Search for the cell housing the specified text and yield its (X, Y) center coordinate. 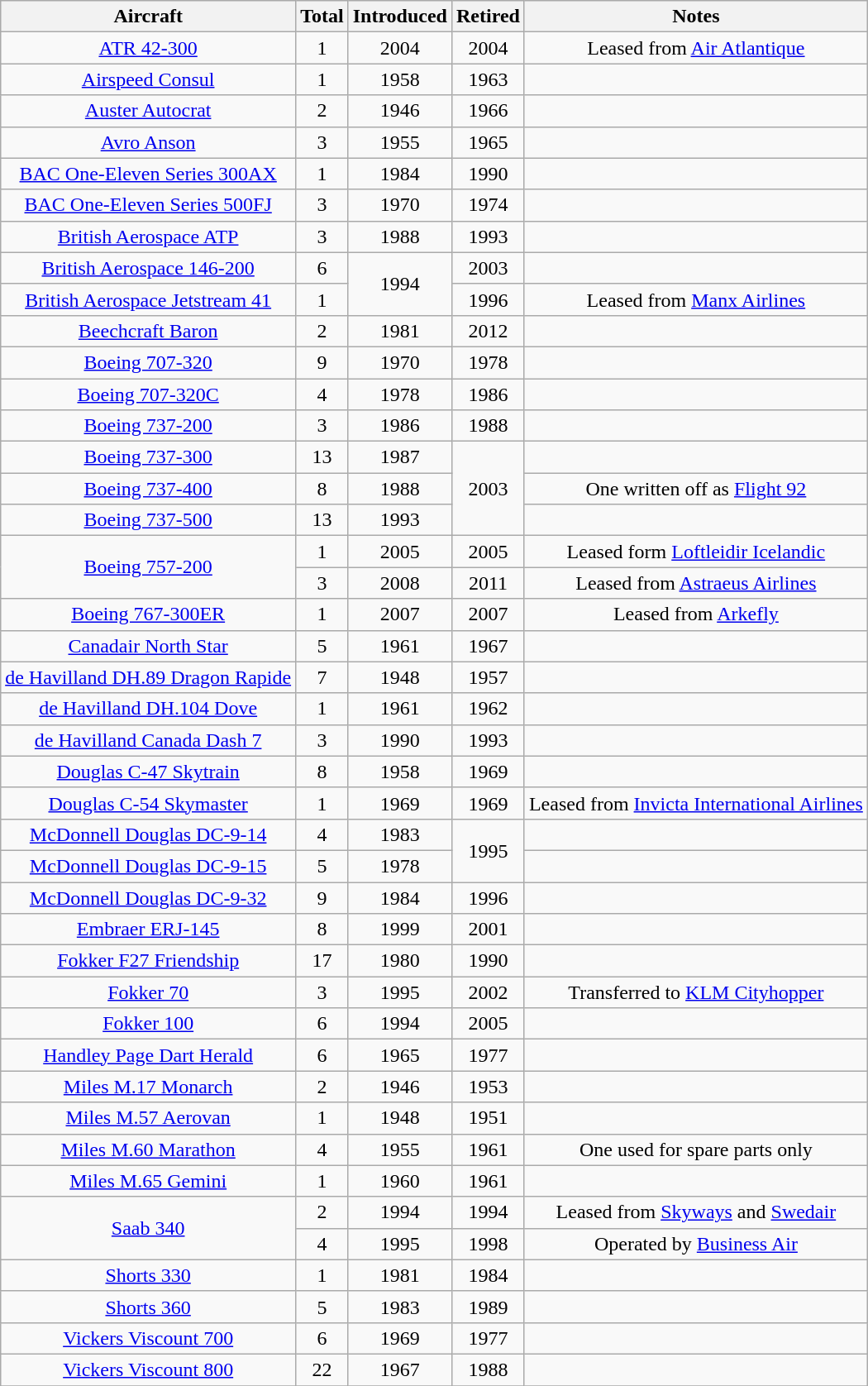
Auster Autocrat (149, 111)
2012 (488, 331)
Vickers Viscount 800 (149, 1369)
Boeing 737-300 (149, 457)
Douglas C-54 Skymaster (149, 803)
Boeing 757-200 (149, 567)
Leased from Manx Airlines (696, 299)
Airspeed Consul (149, 79)
Aircraft (149, 17)
de Havilland DH.89 Dragon Rapide (149, 677)
Leased form Loftleidir Icelandic (696, 552)
2002 (488, 992)
Shorts 330 (149, 1275)
British Aerospace 146-200 (149, 268)
1974 (488, 205)
Introduced (400, 17)
Boeing 707-320 (149, 362)
1980 (400, 961)
One written off as Flight 92 (696, 489)
1962 (488, 709)
Miles M.60 Marathon (149, 1149)
One used for spare parts only (696, 1149)
2008 (400, 583)
1966 (488, 111)
BAC One-Eleven Series 500FJ (149, 205)
Miles M.57 Aerovan (149, 1118)
Handley Page Dart Herald (149, 1055)
Douglas C-47 Skytrain (149, 772)
Miles M.65 Gemini (149, 1181)
Canadair North Star (149, 646)
Transferred to KLM Cityhopper (696, 992)
McDonnell Douglas DC-9-15 (149, 866)
Boeing 707-320C (149, 394)
BAC One-Eleven Series 300AX (149, 174)
Fokker 70 (149, 992)
Fokker 100 (149, 1024)
Embraer ERJ-145 (149, 930)
1957 (488, 677)
Leased from Skyways and Swedair (696, 1212)
1987 (400, 457)
1989 (488, 1307)
7 (322, 677)
Total (322, 17)
de Havilland DH.104 Dove (149, 709)
Boeing 737-400 (149, 489)
1999 (400, 930)
Vickers Viscount 700 (149, 1338)
Shorts 360 (149, 1307)
Leased from Air Atlantique (696, 48)
Avro Anson (149, 142)
Boeing 737-200 (149, 426)
1998 (488, 1244)
1951 (488, 1118)
Leased from Invicta International Airlines (696, 803)
1963 (488, 79)
Miles M.17 Monarch (149, 1087)
Fokker F27 Friendship (149, 961)
1953 (488, 1087)
Leased from Astraeus Airlines (696, 583)
2011 (488, 583)
McDonnell Douglas DC-9-32 (149, 897)
Boeing 737-500 (149, 520)
McDonnell Douglas DC-9-14 (149, 834)
Operated by Business Air (696, 1244)
17 (322, 961)
Notes (696, 17)
1960 (400, 1181)
ATR 42-300 (149, 48)
de Havilland Canada Dash 7 (149, 740)
22 (322, 1369)
Leased from Arkefly (696, 614)
2001 (488, 930)
British Aerospace ATP (149, 237)
Retired (488, 17)
Saab 340 (149, 1228)
Beechcraft Baron (149, 331)
Boeing 767-300ER (149, 614)
British Aerospace Jetstream 41 (149, 299)
